Identify which cell holds the provided text, then report its [x, y] central coordinate. 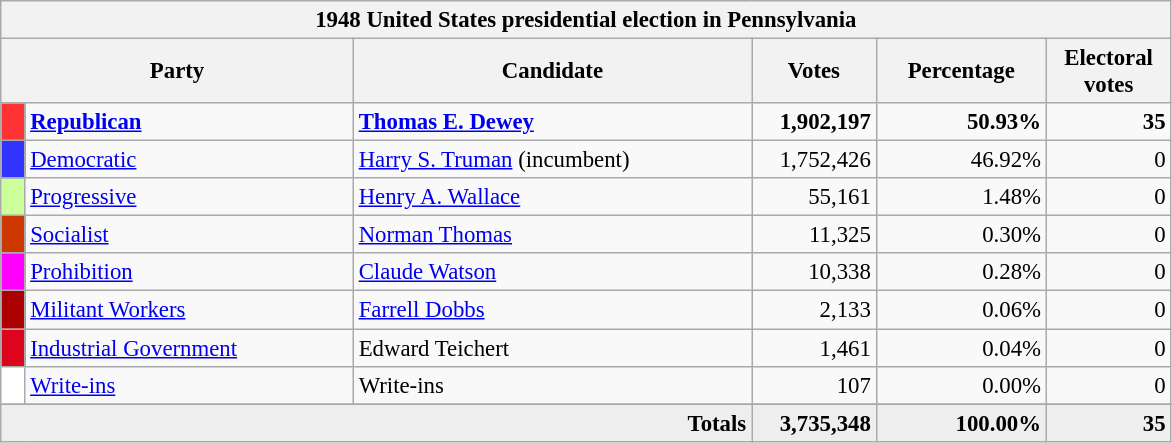
Claude Watson [552, 273]
46.92% [961, 160]
55,161 [814, 197]
Farrell Dobbs [552, 310]
1,902,197 [814, 122]
50.93% [961, 122]
Votes [814, 72]
1,752,426 [814, 160]
Thomas E. Dewey [552, 122]
0.30% [961, 235]
Party [178, 72]
Prohibition [189, 273]
Republican [189, 122]
Percentage [961, 72]
Socialist [189, 235]
100.00% [961, 423]
Norman Thomas [552, 235]
107 [814, 385]
1,461 [814, 348]
2,133 [814, 310]
Candidate [552, 72]
Democratic [189, 160]
Edward Teichert [552, 348]
Militant Workers [189, 310]
Henry A. Wallace [552, 197]
10,338 [814, 273]
1.48% [961, 197]
Progressive [189, 197]
Electoral votes [1108, 72]
0.04% [961, 348]
0.00% [961, 385]
Industrial Government [189, 348]
11,325 [814, 235]
0.28% [961, 273]
3,735,348 [814, 423]
Totals [376, 423]
Harry S. Truman (incumbent) [552, 160]
0.06% [961, 310]
1948 United States presidential election in Pennsylvania [586, 20]
